Scan for the cell matching the given text and deliver its [X, Y] coordinate at center. 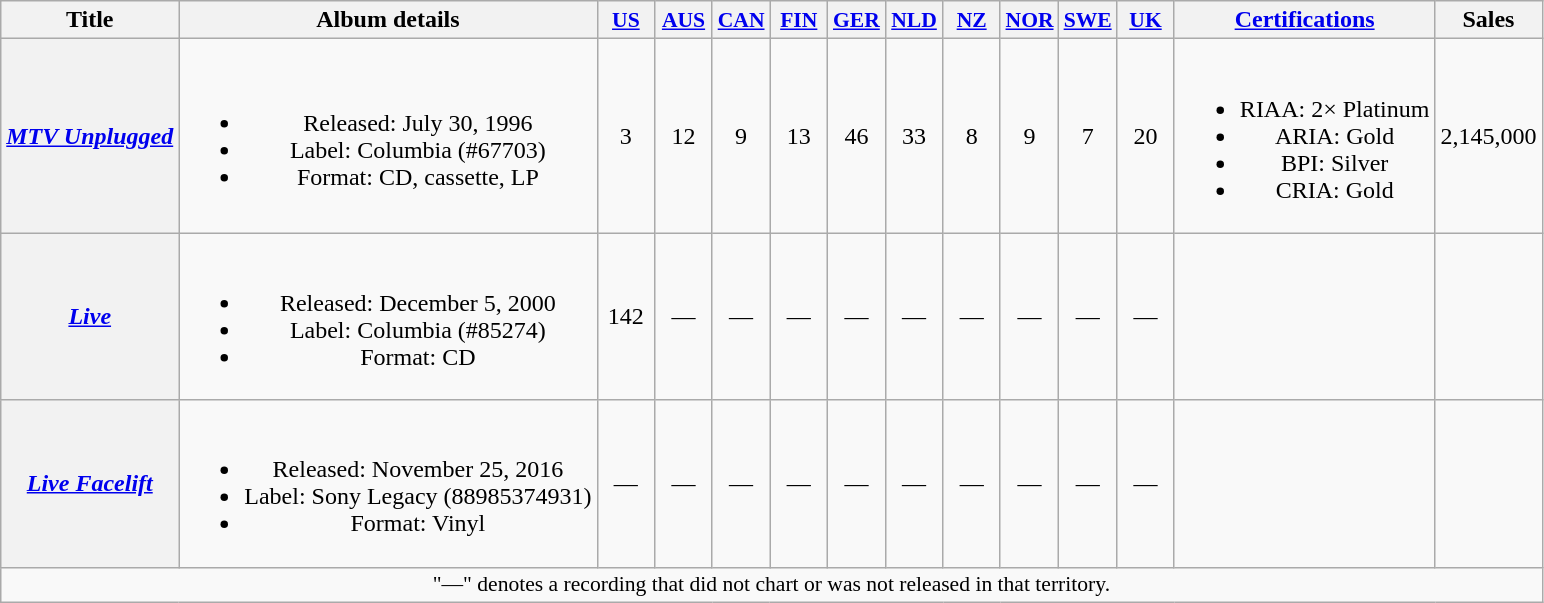
142 [626, 316]
Live [90, 316]
AUS [684, 20]
UK [1146, 20]
Live Facelift [90, 484]
Released: November 25, 2016Label: Sony Legacy (88985374931)Format: Vinyl [388, 484]
2,145,000 [1488, 136]
46 [857, 136]
NOR [1029, 20]
CAN [741, 20]
8 [972, 136]
NLD [914, 20]
Title [90, 20]
GER [857, 20]
12 [684, 136]
SWE [1088, 20]
NZ [972, 20]
20 [1146, 136]
US [626, 20]
"—" denotes a recording that did not chart or was not released in that territory. [772, 585]
RIAA: 2× PlatinumARIA: GoldBPI: SilverCRIA: Gold [1304, 136]
MTV Unplugged [90, 136]
Released: July 30, 1996Label: Columbia (#67703)Format: CD, cassette, LP [388, 136]
7 [1088, 136]
Album details [388, 20]
Released: December 5, 2000Label: Columbia (#85274)Format: CD [388, 316]
13 [799, 136]
33 [914, 136]
FIN [799, 20]
3 [626, 136]
Sales [1488, 20]
Certifications [1304, 20]
